Locate the cell with the specified text and output its [x, y] center coordinate. 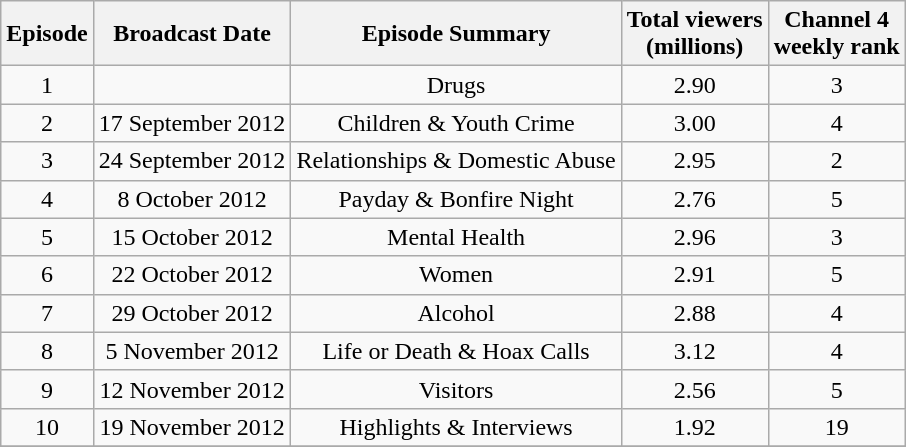
2.95 [694, 161]
3.12 [694, 351]
2.90 [694, 85]
2.91 [694, 275]
Channel 4weekly rank [836, 34]
Payday & Bonfire Night [456, 199]
7 [47, 313]
9 [47, 389]
8 October 2012 [192, 199]
8 [47, 351]
1 [47, 85]
Life or Death & Hoax Calls [456, 351]
Episode Summary [456, 34]
2.88 [694, 313]
Alcohol [456, 313]
10 [47, 427]
19 November 2012 [192, 427]
Episode [47, 34]
24 September 2012 [192, 161]
17 September 2012 [192, 123]
2.56 [694, 389]
Women [456, 275]
Highlights & Interviews [456, 427]
Mental Health [456, 237]
5 November 2012 [192, 351]
Relationships & Domestic Abuse [456, 161]
29 October 2012 [192, 313]
Broadcast Date [192, 34]
12 November 2012 [192, 389]
19 [836, 427]
1.92 [694, 427]
15 October 2012 [192, 237]
2.96 [694, 237]
Visitors [456, 389]
2.76 [694, 199]
6 [47, 275]
Drugs [456, 85]
Total viewers(millions) [694, 34]
3.00 [694, 123]
Children & Youth Crime [456, 123]
22 October 2012 [192, 275]
